Pinpoint the cell where the given text exists, returning its [x, y] midpoint coordinate. 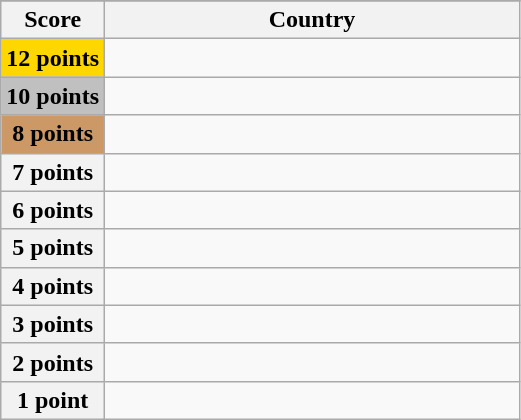
2 points [53, 362]
12 points [53, 58]
3 points [53, 324]
4 points [53, 286]
1 point [53, 400]
Score [53, 20]
8 points [53, 134]
5 points [53, 248]
6 points [53, 210]
10 points [53, 96]
Country [312, 20]
7 points [53, 172]
